Extract the [x, y] coordinate from the center of the cell holding the provided text.  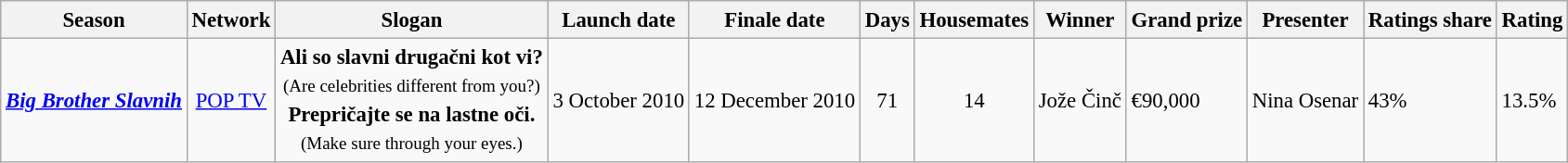
Nina Osenar [1305, 101]
Grand prize [1186, 20]
14 [974, 101]
3 October 2010 [618, 101]
Housemates [974, 20]
Slogan [412, 20]
Days [888, 20]
Rating [1532, 20]
Network [230, 20]
12 December 2010 [774, 101]
Season [95, 20]
POP TV [230, 101]
Finale date [774, 20]
Winner [1080, 20]
Ali so slavni drugačni kot vi?(Are celebrities different from you?)Prepričajte se na lastne oči.(Make sure through your eyes.) [412, 101]
43% [1431, 101]
Launch date [618, 20]
71 [888, 101]
€90,000 [1186, 101]
Big Brother Slavnih [95, 101]
Jože Činč [1080, 101]
13.5% [1532, 101]
Ratings share [1431, 20]
Presenter [1305, 20]
